Return the (x, y) coordinate for the center point of the cell that contains the specified text.  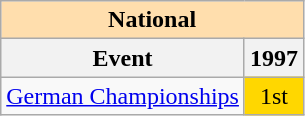
1997 (274, 58)
Event (123, 58)
German Championships (123, 96)
1st (274, 96)
National (152, 20)
